Return [X, Y] of the center of cell containing provided text 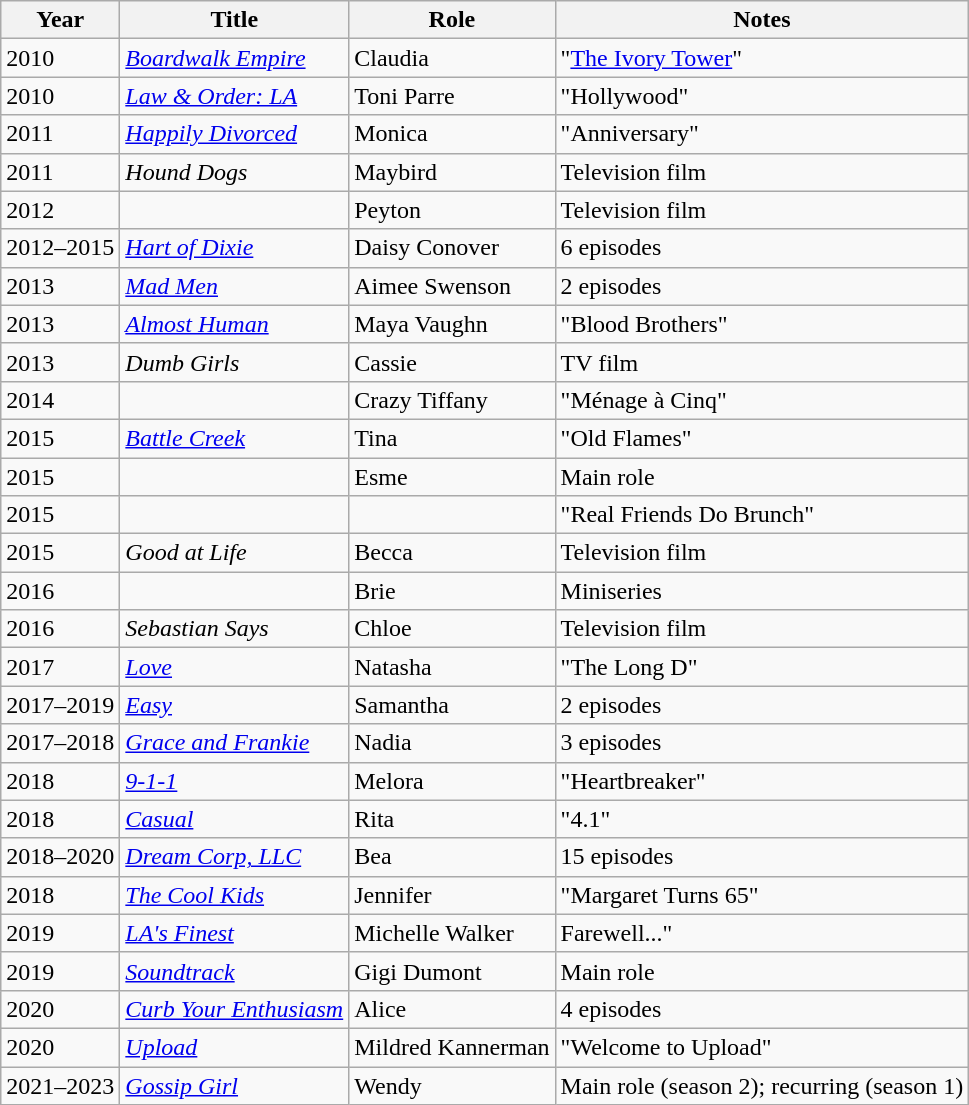
Casual [234, 819]
Easy [234, 705]
Bea [452, 857]
"The Long D" [762, 667]
The Cool Kids [234, 895]
Dumb Girls [234, 362]
2012 [60, 210]
Year [60, 20]
Farewell..." [762, 933]
9-1-1 [234, 781]
Good at Life [234, 553]
TV film [762, 362]
"Hollywood" [762, 96]
Rita [452, 819]
Daisy Conover [452, 248]
"Heartbreaker" [762, 781]
Main role (season 2); recurring (season 1) [762, 1085]
"Welcome to Upload" [762, 1047]
Gigi Dumont [452, 971]
Role [452, 20]
Mad Men [234, 286]
Brie [452, 591]
Soundtrack [234, 971]
Claudia [452, 58]
Mildred Kannerman [452, 1047]
Upload [234, 1047]
"4.1" [762, 819]
Almost Human [234, 324]
2017 [60, 667]
Aimee Swenson [452, 286]
Love [234, 667]
Esme [452, 477]
2018–2020 [60, 857]
Peyton [452, 210]
Maya Vaughn [452, 324]
"Blood Brothers" [762, 324]
2017–2019 [60, 705]
Sebastian Says [234, 629]
"Anniversary" [762, 134]
3 episodes [762, 743]
Cassie [452, 362]
2014 [60, 400]
Toni Parre [452, 96]
"Real Friends Do Brunch" [762, 515]
2017–2018 [60, 743]
Miniseries [762, 591]
"Old Flames" [762, 438]
Melora [452, 781]
Wendy [452, 1085]
Notes [762, 20]
"The Ivory Tower" [762, 58]
6 episodes [762, 248]
Hound Dogs [234, 172]
Maybird [452, 172]
Happily Divorced [234, 134]
Monica [452, 134]
Dream Corp, LLC [234, 857]
4 episodes [762, 1009]
Tina [452, 438]
Boardwalk Empire [234, 58]
15 episodes [762, 857]
Battle Creek [234, 438]
"Ménage à Cinq" [762, 400]
Gossip Girl [234, 1085]
Becca [452, 553]
Title [234, 20]
"Margaret Turns 65" [762, 895]
Grace and Frankie [234, 743]
Chloe [452, 629]
Jennifer [452, 895]
Michelle Walker [452, 933]
Nadia [452, 743]
Alice [452, 1009]
Crazy Tiffany [452, 400]
Samantha [452, 705]
Curb Your Enthusiasm [234, 1009]
2012–2015 [60, 248]
Natasha [452, 667]
Law & Order: LA [234, 96]
LA's Finest [234, 933]
Hart of Dixie [234, 248]
2021–2023 [60, 1085]
